Output the [X, Y] coordinate of the center of the cell containing the given text.  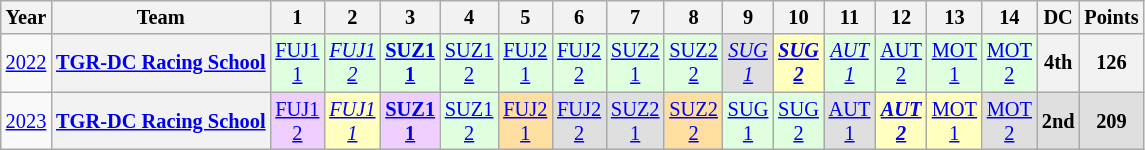
209 [1111, 121]
1 [297, 17]
2 [352, 17]
5 [525, 17]
Points [1111, 17]
8 [693, 17]
12 [901, 17]
11 [850, 17]
14 [1010, 17]
126 [1111, 63]
Year [26, 17]
4 [469, 17]
10 [798, 17]
2022 [26, 63]
DC [1058, 17]
6 [579, 17]
9 [748, 17]
3 [410, 17]
2023 [26, 121]
2nd [1058, 121]
13 [954, 17]
Team [160, 17]
7 [635, 17]
4th [1058, 63]
